Scan for the cell matching the given text and deliver its [x, y] coordinate at center. 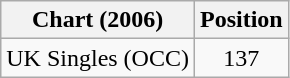
Position [241, 20]
UK Singles (OCC) [98, 58]
Chart (2006) [98, 20]
137 [241, 58]
